Identify which cell holds the provided text, then report its (X, Y) central coordinate. 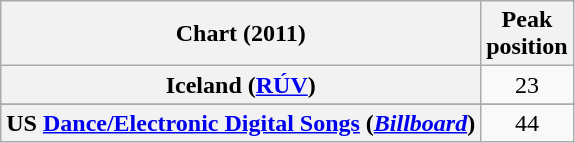
Chart (2011) (241, 34)
44 (527, 123)
Iceland (RÚV) (241, 85)
Peakposition (527, 34)
23 (527, 85)
US Dance/Electronic Digital Songs (Billboard) (241, 123)
